Find where the given text appears and provide that cell's center as (x, y) coordinate. 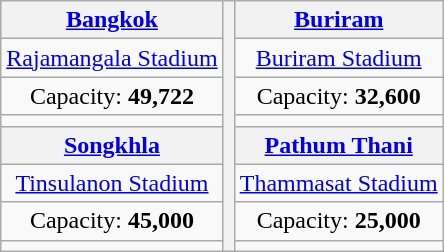
Songkhla (112, 145)
Pathum Thani (338, 145)
Tinsulanon Stadium (112, 183)
Capacity: 49,722 (112, 96)
Buriram Stadium (338, 58)
Rajamangala Stadium (112, 58)
Capacity: 32,600 (338, 96)
Capacity: 45,000 (112, 221)
Bangkok (112, 20)
Capacity: 25,000 (338, 221)
Buriram (338, 20)
Thammasat Stadium (338, 183)
